Determine the [x, y] coordinate at the center of the cell enclosing the given text.  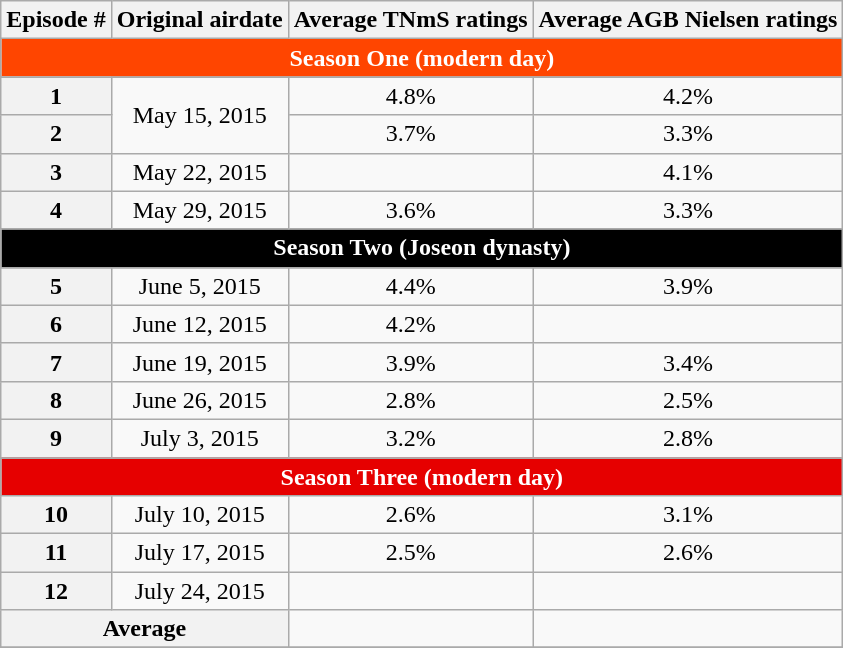
Season One (modern day) [422, 58]
June 19, 2015 [200, 362]
3.4% [688, 362]
5 [56, 286]
July 24, 2015 [200, 591]
Original airdate [200, 20]
9 [56, 438]
July 17, 2015 [200, 553]
3.2% [410, 438]
June 26, 2015 [200, 400]
6 [56, 324]
May 15, 2015 [200, 115]
July 10, 2015 [200, 515]
Average [144, 629]
12 [56, 591]
Episode # [56, 20]
Average TNmS ratings [410, 20]
3 [56, 172]
4.4% [410, 286]
Season Two (Joseon dynasty) [422, 248]
May 22, 2015 [200, 172]
4 [56, 210]
June 5, 2015 [200, 286]
2 [56, 134]
June 12, 2015 [200, 324]
4.1% [688, 172]
Average AGB Nielsen ratings [688, 20]
10 [56, 515]
1 [56, 96]
4.8% [410, 96]
3.6% [410, 210]
Season Three (modern day) [422, 477]
8 [56, 400]
3.7% [410, 134]
July 3, 2015 [200, 438]
3.1% [688, 515]
May 29, 2015 [200, 210]
11 [56, 553]
7 [56, 362]
